Return the (X, Y) coordinate for the center point of the cell that contains the specified text.  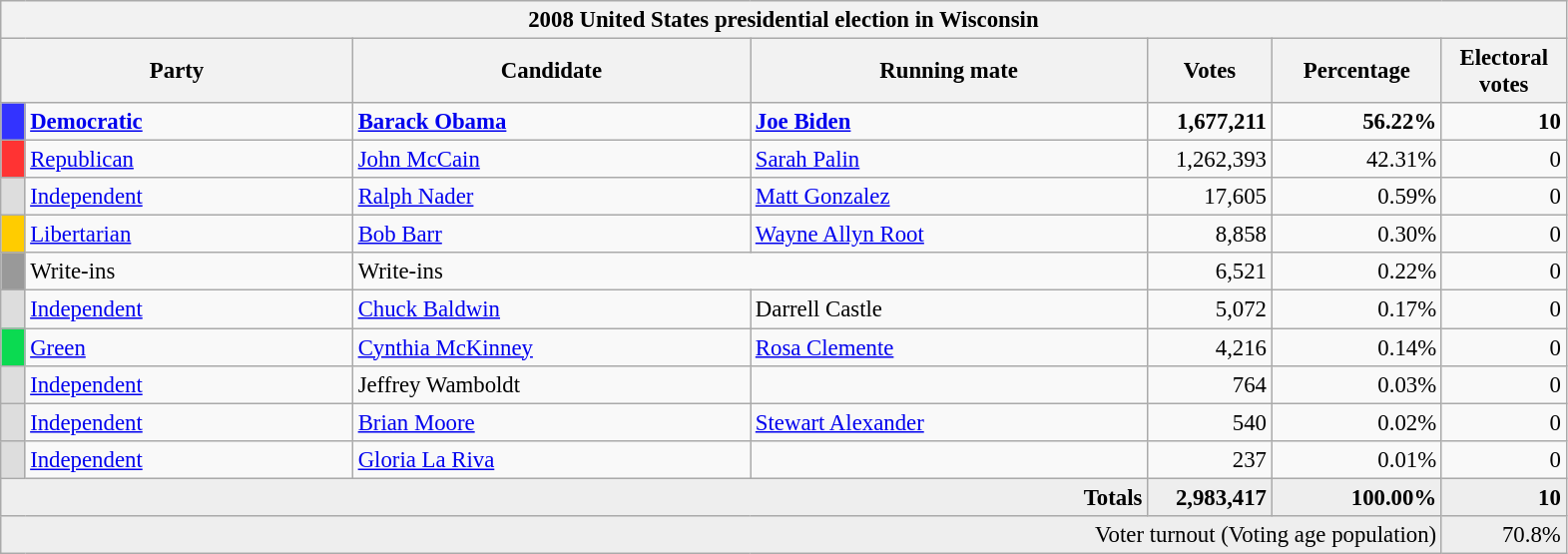
Republican (189, 160)
Chuck Baldwin (551, 309)
6,521 (1210, 273)
Stewart Alexander (949, 422)
1,262,393 (1210, 160)
Brian Moore (551, 422)
Running mate (949, 72)
237 (1210, 459)
Democratic (189, 122)
Totals (575, 497)
0.59% (1356, 197)
Rosa Clemente (949, 347)
70.8% (1503, 535)
Matt Gonzalez (949, 197)
Party (178, 72)
Electoral votes (1503, 72)
4,216 (1210, 347)
Libertarian (189, 235)
2008 United States presidential election in Wisconsin (784, 20)
1,677,211 (1210, 122)
Jeffrey Wamboldt (551, 384)
42.31% (1356, 160)
Voter turnout (Voting age population) (722, 535)
0.03% (1356, 384)
Joe Biden (949, 122)
0.30% (1356, 235)
0.02% (1356, 422)
Candidate (551, 72)
Cynthia McKinney (551, 347)
Green (189, 347)
764 (1210, 384)
540 (1210, 422)
0.14% (1356, 347)
5,072 (1210, 309)
8,858 (1210, 235)
2,983,417 (1210, 497)
Votes (1210, 72)
Barack Obama (551, 122)
Ralph Nader (551, 197)
Gloria La Riva (551, 459)
Percentage (1356, 72)
Darrell Castle (949, 309)
0.17% (1356, 309)
Bob Barr (551, 235)
0.22% (1356, 273)
Wayne Allyn Root (949, 235)
John McCain (551, 160)
17,605 (1210, 197)
56.22% (1356, 122)
Sarah Palin (949, 160)
0.01% (1356, 459)
100.00% (1356, 497)
